Locate the cell with the specified text and output its [x, y] center coordinate. 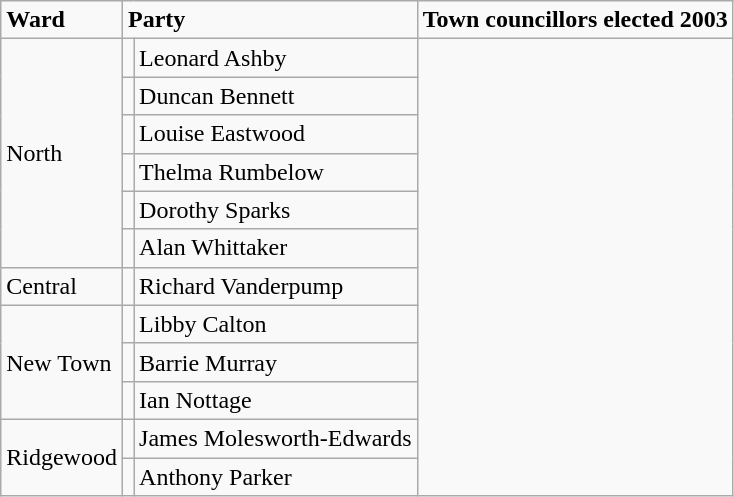
Barrie Murray [276, 362]
Libby Calton [276, 324]
Ian Nottage [276, 400]
New Town [62, 362]
Ward [62, 20]
Leonard Ashby [276, 58]
Ridgewood [62, 457]
Thelma Rumbelow [276, 172]
Duncan Bennett [276, 96]
Central [62, 286]
Anthony Parker [276, 477]
North [62, 153]
Dorothy Sparks [276, 210]
Richard Vanderpump [276, 286]
James Molesworth-Edwards [276, 438]
Party [270, 20]
Town councillors elected 2003 [575, 20]
Alan Whittaker [276, 248]
Louise Eastwood [276, 134]
